Provide the [X, Y] coordinate of the cell's center where the given text is located.  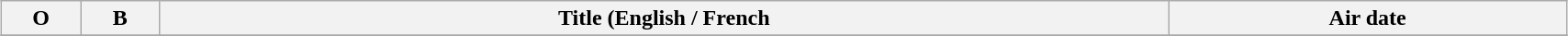
Air date [1368, 18]
B [120, 18]
Title (English / French [665, 18]
O [41, 18]
